Pinpoint the cell where the given text exists, returning its (X, Y) midpoint coordinate. 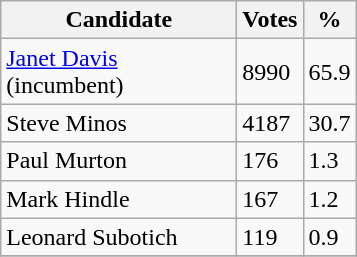
167 (270, 199)
Steve Minos (119, 123)
65.9 (330, 72)
1.2 (330, 199)
4187 (270, 123)
8990 (270, 72)
Candidate (119, 20)
119 (270, 237)
30.7 (330, 123)
Votes (270, 20)
176 (270, 161)
0.9 (330, 237)
Leonard Subotich (119, 237)
% (330, 20)
Janet Davis (incumbent) (119, 72)
Mark Hindle (119, 199)
1.3 (330, 161)
Paul Murton (119, 161)
